Output the (x, y) coordinate of the center of the cell containing the given text.  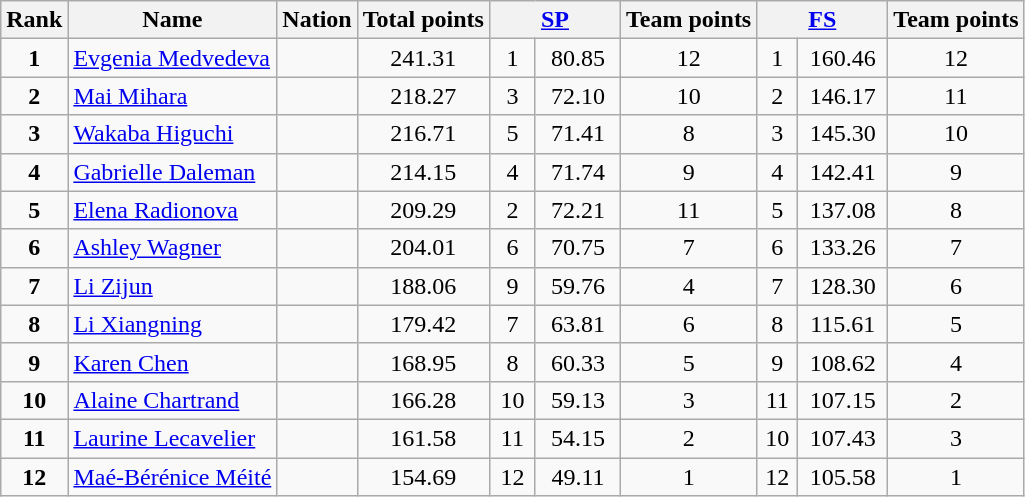
59.76 (578, 286)
133.26 (843, 248)
188.06 (423, 286)
154.69 (423, 477)
Evgenia Medvedeva (172, 58)
105.58 (843, 477)
214.15 (423, 172)
Ashley Wagner (172, 248)
179.42 (423, 324)
59.13 (578, 400)
107.15 (843, 400)
Nation (317, 20)
Alaine Chartrand (172, 400)
Elena Radionova (172, 210)
145.30 (843, 134)
142.41 (843, 172)
72.21 (578, 210)
115.61 (843, 324)
Laurine Lecavelier (172, 438)
204.01 (423, 248)
Wakaba Higuchi (172, 134)
70.75 (578, 248)
146.17 (843, 96)
Total points (423, 20)
63.81 (578, 324)
Mai Mihara (172, 96)
49.11 (578, 477)
160.46 (843, 58)
72.10 (578, 96)
Rank (34, 20)
Maé-Bérénice Méité (172, 477)
Li Xiangning (172, 324)
168.95 (423, 362)
71.41 (578, 134)
218.27 (423, 96)
128.30 (843, 286)
Karen Chen (172, 362)
54.15 (578, 438)
80.85 (578, 58)
209.29 (423, 210)
71.74 (578, 172)
241.31 (423, 58)
161.58 (423, 438)
FS (822, 20)
Name (172, 20)
SP (554, 20)
107.43 (843, 438)
Li Zijun (172, 286)
166.28 (423, 400)
137.08 (843, 210)
216.71 (423, 134)
Gabrielle Daleman (172, 172)
60.33 (578, 362)
108.62 (843, 362)
